From the cell containing the given text, extract its center point as [X, Y] coordinate. 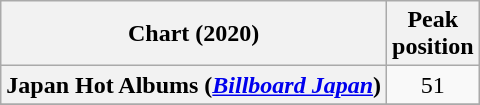
51 [433, 85]
Peakposition [433, 34]
Japan Hot Albums (Billboard Japan) [194, 85]
Chart (2020) [194, 34]
